Return the (X, Y) coordinate for the center point of the cell that contains the specified text.  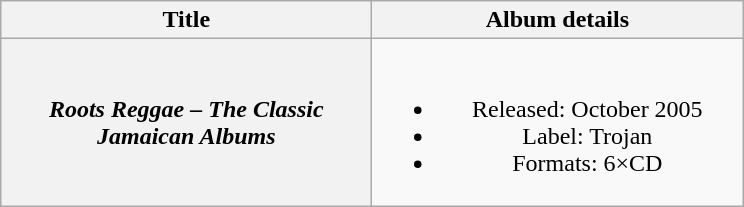
Title (186, 20)
Roots Reggae – The Classic Jamaican Albums (186, 122)
Album details (558, 20)
Released: October 2005Label: TrojanFormats: 6×CD (558, 122)
